Detect which cell encompasses the target text, then output its (x, y) center coordinate. 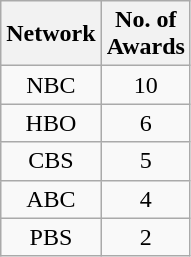
10 (146, 85)
5 (146, 161)
6 (146, 123)
CBS (51, 161)
HBO (51, 123)
No. ofAwards (146, 34)
ABC (51, 199)
Network (51, 34)
PBS (51, 237)
2 (146, 237)
4 (146, 199)
NBC (51, 85)
